For the text-containing cell, return its midpoint in [x, y] coordinate format. 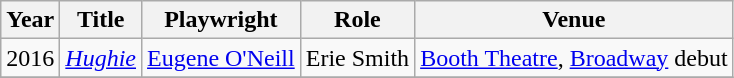
Booth Theatre, Broadway debut [574, 58]
Erie Smith [357, 58]
Year [30, 20]
Playwright [222, 20]
Eugene O'Neill [222, 58]
Title [101, 20]
2016 [30, 58]
Hughie [101, 58]
Role [357, 20]
Venue [574, 20]
